From the cell containing the given text, extract its center point as [X, Y] coordinate. 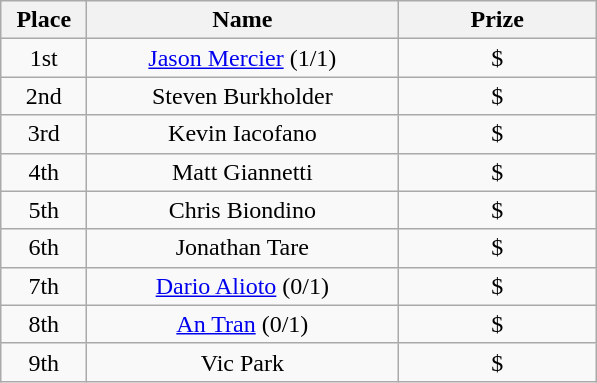
Place [44, 20]
Chris Biondino [242, 210]
4th [44, 172]
An Tran (0/1) [242, 324]
9th [44, 362]
7th [44, 286]
Kevin Iacofano [242, 134]
2nd [44, 96]
Prize [498, 20]
Name [242, 20]
3rd [44, 134]
8th [44, 324]
5th [44, 210]
Steven Burkholder [242, 96]
Vic Park [242, 362]
Dario Alioto (0/1) [242, 286]
Matt Giannetti [242, 172]
Jason Mercier (1/1) [242, 58]
1st [44, 58]
Jonathan Tare [242, 248]
6th [44, 248]
